Output the [X, Y] coordinate of the center of the cell containing the given text.  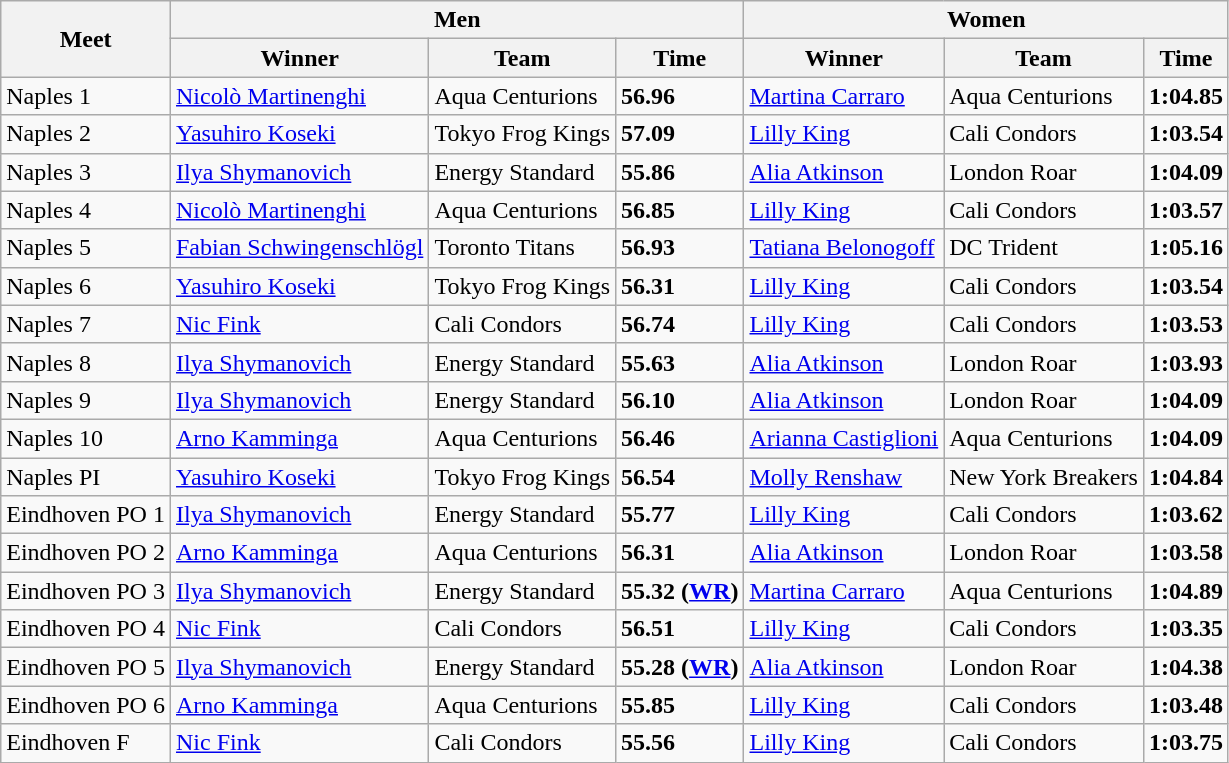
Eindhoven PO 2 [86, 553]
56.85 [680, 210]
Naples 1 [86, 96]
Eindhoven PO 1 [86, 515]
56.96 [680, 96]
1:03.93 [1186, 362]
55.86 [680, 172]
Eindhoven PO 5 [86, 667]
Eindhoven PO 4 [86, 629]
56.74 [680, 324]
DC Trident [1044, 248]
Women [986, 20]
Eindhoven PO 3 [86, 591]
Naples 7 [86, 324]
1:03.75 [1186, 743]
Naples PI [86, 477]
56.10 [680, 400]
Naples 9 [86, 400]
1:03.35 [1186, 629]
1:03.48 [1186, 705]
1:05.16 [1186, 248]
Naples 10 [86, 438]
55.85 [680, 705]
Toronto Titans [522, 248]
Men [456, 20]
Naples 4 [86, 210]
Meet [86, 39]
1:04.85 [1186, 96]
56.54 [680, 477]
55.32 (WR) [680, 591]
55.28 (WR) [680, 667]
Naples 2 [86, 134]
Eindhoven PO 6 [86, 705]
1:04.89 [1186, 591]
56.51 [680, 629]
56.93 [680, 248]
Tatiana Belonogoff [844, 248]
New York Breakers [1044, 477]
56.46 [680, 438]
1:03.58 [1186, 553]
Naples 8 [86, 362]
1:03.62 [1186, 515]
55.63 [680, 362]
Naples 3 [86, 172]
Arianna Castiglioni [844, 438]
Eindhoven F [86, 743]
1:04.84 [1186, 477]
1:03.53 [1186, 324]
Molly Renshaw [844, 477]
55.56 [680, 743]
1:03.57 [1186, 210]
55.77 [680, 515]
Naples 6 [86, 286]
Fabian Schwingenschlögl [299, 248]
Naples 5 [86, 248]
57.09 [680, 134]
1:04.38 [1186, 667]
